Pinpoint the cell where the given text exists, returning its (x, y) midpoint coordinate. 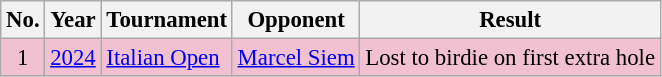
Tournament (166, 20)
2024 (73, 58)
Year (73, 20)
Italian Open (166, 58)
Result (510, 20)
Marcel Siem (296, 58)
No. (23, 20)
1 (23, 58)
Opponent (296, 20)
Lost to birdie on first extra hole (510, 58)
